From the cell containing the given text, extract its center point as (X, Y) coordinate. 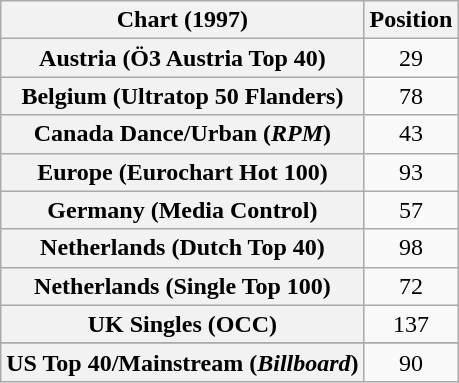
Germany (Media Control) (182, 210)
72 (411, 286)
Canada Dance/Urban (RPM) (182, 134)
UK Singles (OCC) (182, 324)
Netherlands (Single Top 100) (182, 286)
Netherlands (Dutch Top 40) (182, 248)
Austria (Ö3 Austria Top 40) (182, 58)
98 (411, 248)
Europe (Eurochart Hot 100) (182, 172)
29 (411, 58)
90 (411, 362)
43 (411, 134)
Belgium (Ultratop 50 Flanders) (182, 96)
US Top 40/Mainstream (Billboard) (182, 362)
93 (411, 172)
Position (411, 20)
137 (411, 324)
Chart (1997) (182, 20)
57 (411, 210)
78 (411, 96)
